Locate the cell with the specified text and output its (x, y) center coordinate. 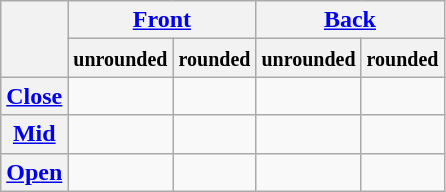
Front (162, 20)
Back (350, 20)
Close (34, 96)
Open (34, 172)
Mid (34, 134)
